Return (x, y) of the center of cell containing provided text 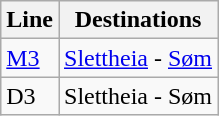
Line (30, 20)
D3 (30, 96)
Destinations (138, 20)
M3 (30, 58)
